For the text-containing cell, return its midpoint in (x, y) coordinate format. 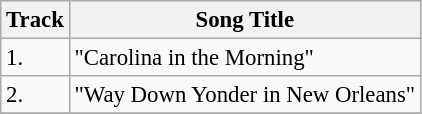
2. (35, 95)
Song Title (244, 20)
1. (35, 58)
"Carolina in the Morning" (244, 58)
Track (35, 20)
"Way Down Yonder in New Orleans" (244, 95)
